For the text-containing cell, return its midpoint in (X, Y) coordinate format. 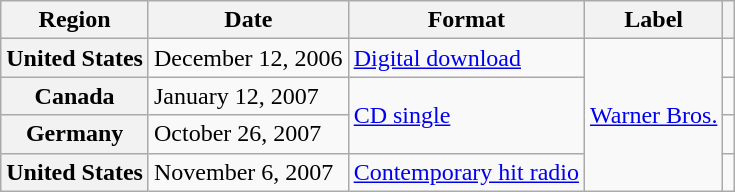
January 12, 2007 (248, 96)
Germany (75, 134)
December 12, 2006 (248, 58)
Label (653, 20)
Date (248, 20)
Region (75, 20)
CD single (466, 115)
November 6, 2007 (248, 172)
October 26, 2007 (248, 134)
Format (466, 20)
Digital download (466, 58)
Contemporary hit radio (466, 172)
Warner Bros. (653, 115)
Canada (75, 96)
